From the cell containing the given text, extract its center point as (x, y) coordinate. 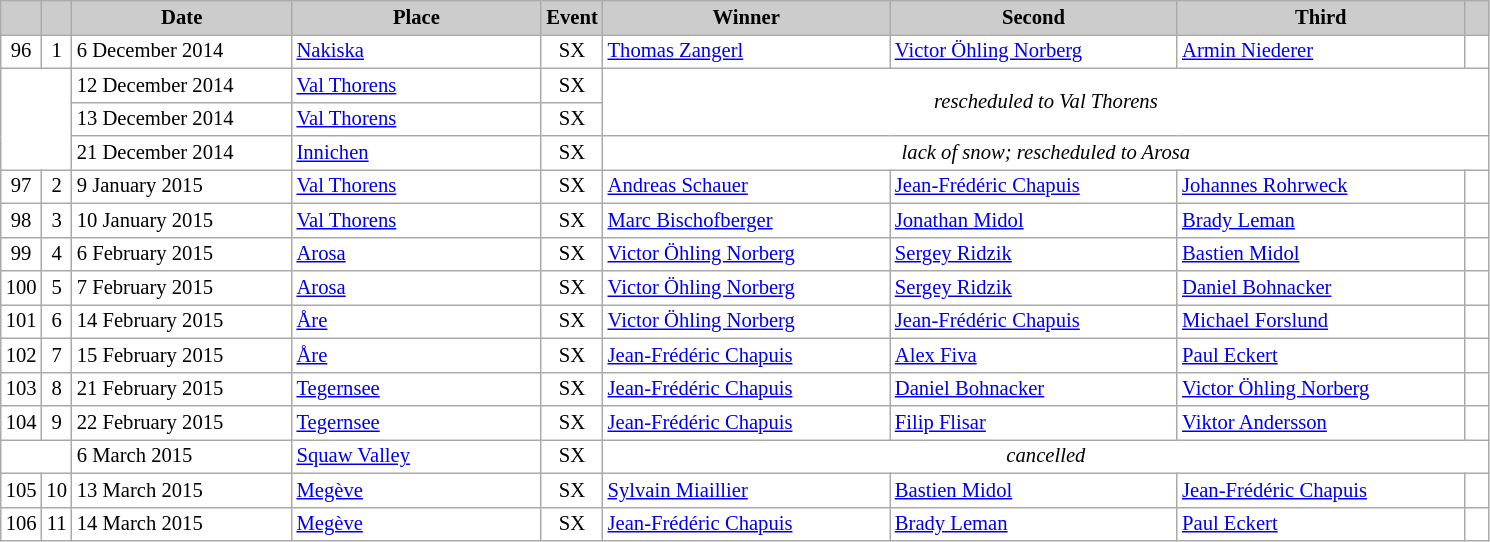
10 January 2015 (182, 220)
12 December 2014 (182, 85)
Marc Bischofberger (746, 220)
99 (22, 254)
6 February 2015 (182, 254)
4 (56, 254)
Winner (746, 17)
22 February 2015 (182, 423)
Andreas Schauer (746, 186)
Third (1320, 17)
13 December 2014 (182, 119)
8 (56, 389)
Second (1034, 17)
Place (417, 17)
6 March 2015 (182, 456)
7 February 2015 (182, 287)
6 December 2014 (182, 51)
6 (56, 321)
Sylvain Miaillier (746, 490)
Filip Flisar (1034, 423)
21 February 2015 (182, 389)
lack of snow; rescheduled to Arosa (1046, 153)
14 February 2015 (182, 321)
Innichen (417, 153)
rescheduled to Val Thorens (1046, 102)
13 March 2015 (182, 490)
Viktor Andersson (1320, 423)
Squaw Valley (417, 456)
104 (22, 423)
106 (22, 524)
102 (22, 355)
Michael Forslund (1320, 321)
9 January 2015 (182, 186)
96 (22, 51)
98 (22, 220)
cancelled (1046, 456)
Date (182, 17)
15 February 2015 (182, 355)
100 (22, 287)
7 (56, 355)
3 (56, 220)
21 December 2014 (182, 153)
Alex Fiva (1034, 355)
101 (22, 321)
Jonathan Midol (1034, 220)
1 (56, 51)
14 March 2015 (182, 524)
Johannes Rohrweck (1320, 186)
11 (56, 524)
Nakiska (417, 51)
105 (22, 490)
9 (56, 423)
Armin Niederer (1320, 51)
Event (572, 17)
5 (56, 287)
97 (22, 186)
10 (56, 490)
2 (56, 186)
Thomas Zangerl (746, 51)
103 (22, 389)
